Capture the cell that displays the provided text and extract its [X, Y] central coordinate. 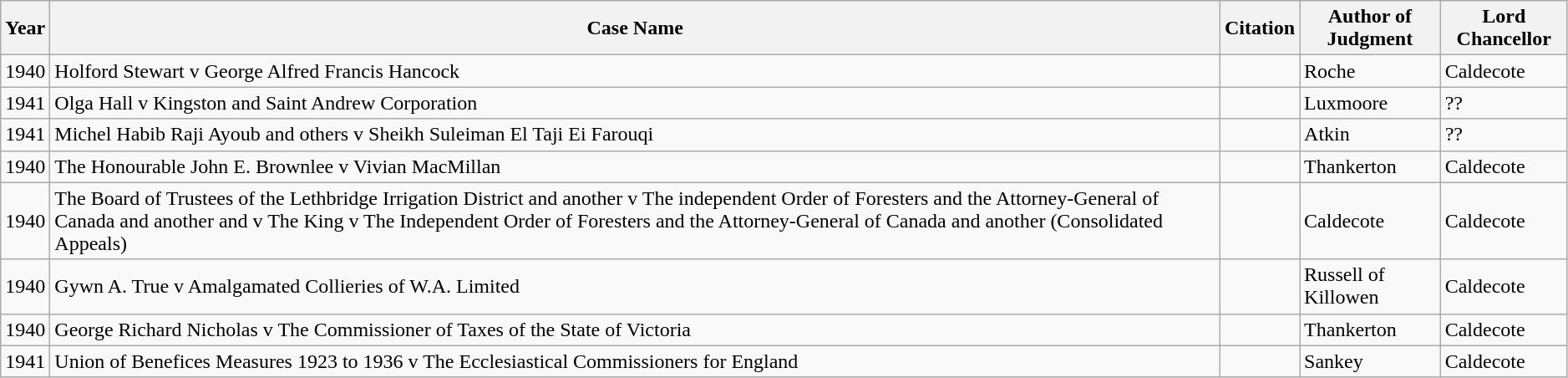
Lord Chancellor [1504, 28]
The Honourable John E. Brownlee v Vivian MacMillan [635, 166]
Luxmoore [1370, 103]
Olga Hall v Kingston and Saint Andrew Corporation [635, 103]
Citation [1260, 28]
Union of Benefices Measures 1923 to 1936 v The Ecclesiastical Commissioners for England [635, 361]
Case Name [635, 28]
Russell of Killowen [1370, 286]
Year [25, 28]
Author of Judgment [1370, 28]
Holford Stewart v George Alfred Francis Hancock [635, 71]
Michel Habib Raji Ayoub and others v Sheikh Suleiman El Taji Ei Farouqi [635, 135]
Gywn A. True v Amalgamated Collieries of W.A. Limited [635, 286]
Roche [1370, 71]
George Richard Nicholas v The Commissioner of Taxes of the State of Victoria [635, 329]
Sankey [1370, 361]
Atkin [1370, 135]
